Find where the given text appears and provide that cell's center as (x, y) coordinate. 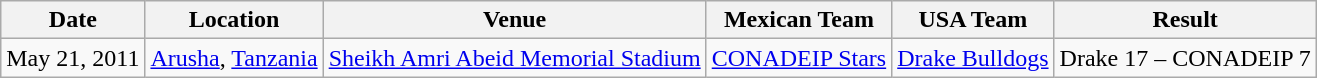
Drake 17 – CONADEIP 7 (1185, 58)
Mexican Team (799, 20)
CONADEIP Stars (799, 58)
Date (73, 20)
May 21, 2011 (73, 58)
Sheikh Amri Abeid Memorial Stadium (514, 58)
Arusha, Tanzania (234, 58)
Venue (514, 20)
Result (1185, 20)
Drake Bulldogs (973, 58)
Location (234, 20)
USA Team (973, 20)
